Return the (x, y) coordinate for the center point of the cell that contains the specified text.  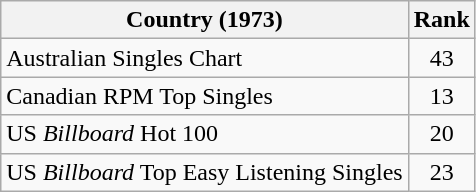
Australian Singles Chart (204, 58)
US Billboard Hot 100 (204, 134)
Canadian RPM Top Singles (204, 96)
23 (442, 172)
US Billboard Top Easy Listening Singles (204, 172)
20 (442, 134)
43 (442, 58)
Country (1973) (204, 20)
Rank (442, 20)
13 (442, 96)
